Provide the (X, Y) coordinate of the cell's center where the given text is located.  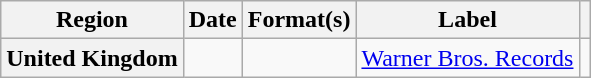
Label (468, 20)
Date (212, 20)
Warner Bros. Records (468, 58)
Format(s) (299, 20)
United Kingdom (92, 58)
Region (92, 20)
